From the cell containing the given text, extract its center point as [x, y] coordinate. 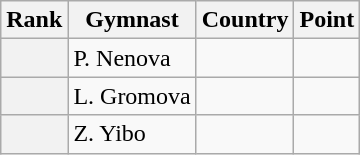
Z. Yibo [132, 134]
P. Nenova [132, 58]
Gymnast [132, 20]
Country [245, 20]
Rank [34, 20]
L. Gromova [132, 96]
Point [327, 20]
